Provide the (x, y) coordinate of the cell's center where the given text is located.  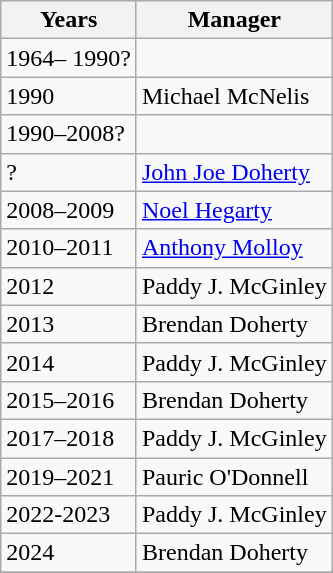
2012 (69, 286)
? (69, 172)
Michael McNelis (234, 96)
2022-2023 (69, 515)
2010–2011 (69, 248)
Anthony Molloy (234, 248)
2014 (69, 362)
Manager (234, 20)
Noel Hegarty (234, 210)
2015–2016 (69, 400)
Pauric O'Donnell (234, 477)
2024 (69, 553)
1990–2008? (69, 134)
2008–2009 (69, 210)
Years (69, 20)
John Joe Doherty (234, 172)
2017–2018 (69, 438)
1964– 1990? (69, 58)
2013 (69, 324)
1990 (69, 96)
2019–2021 (69, 477)
